Find where the given text appears and provide that cell's center as (X, Y) coordinate. 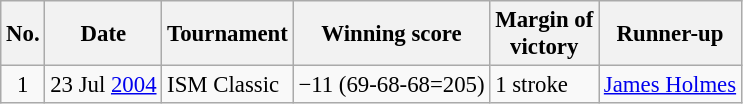
1 stroke (544, 85)
Runner-up (670, 34)
ISM Classic (228, 85)
No. (23, 34)
−11 (69-68-68=205) (392, 85)
Winning score (392, 34)
James Holmes (670, 85)
23 Jul 2004 (104, 85)
Margin ofvictory (544, 34)
1 (23, 85)
Tournament (228, 34)
Date (104, 34)
